Identify which cell holds the provided text, then report its (x, y) central coordinate. 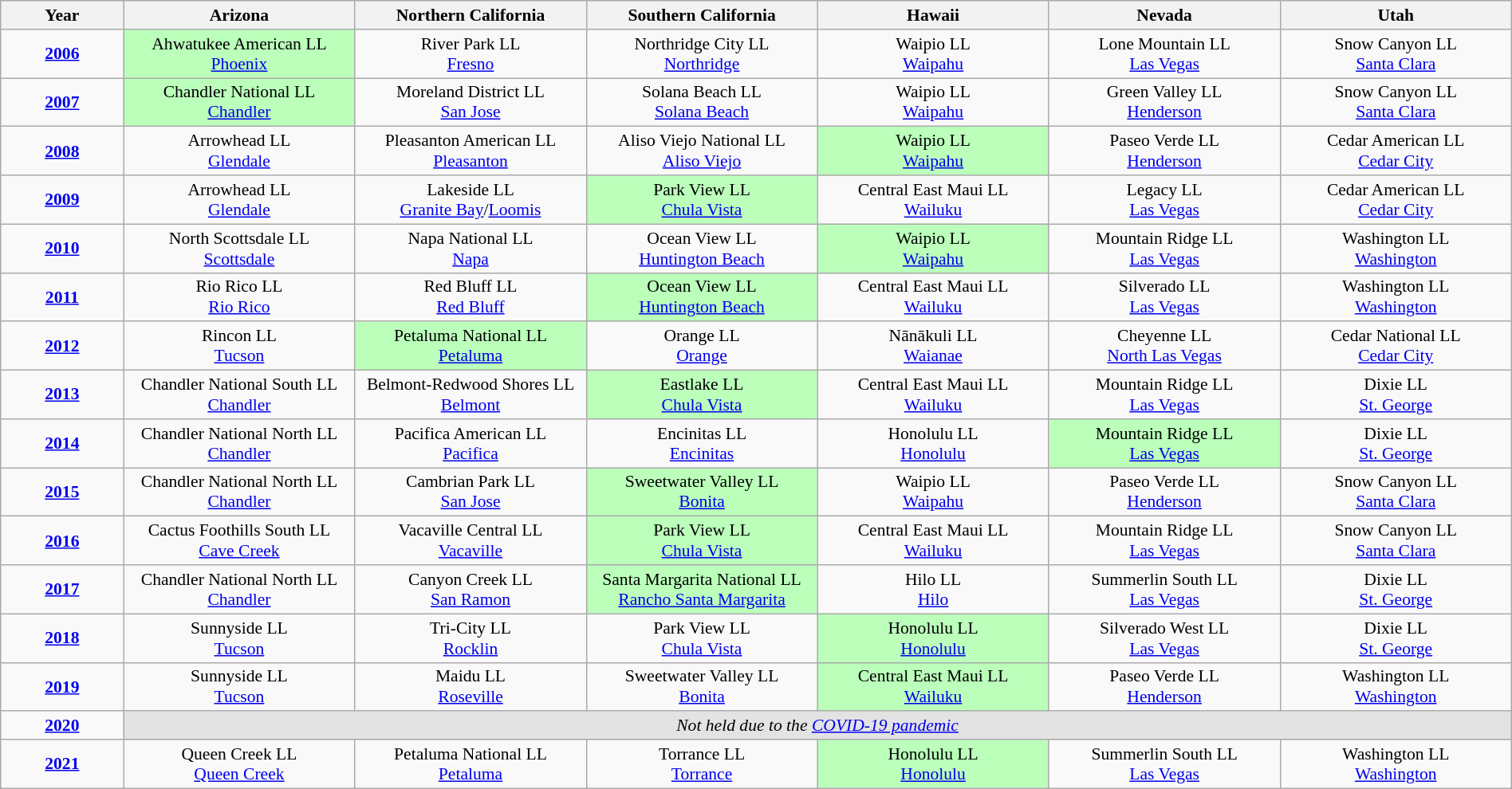
Cambrian Park LLSan Jose (471, 493)
North Scottsdale LLScottsdale (239, 249)
Hawaii (933, 15)
2020 (62, 726)
Moreland District LLSan Jose (471, 102)
Santa Margarita National LLRancho Santa Margarita (702, 590)
Arizona (239, 15)
Queen Creek LLQueen Creek (239, 763)
Lakeside LLGranite Bay/Loomis (471, 199)
Northridge City LLNorthridge (702, 54)
Legacy LLLas Vegas (1164, 199)
2014 (62, 443)
Southern California (702, 15)
2006 (62, 54)
2018 (62, 638)
Orange LLOrange (702, 346)
2019 (62, 687)
2007 (62, 102)
Utah (1396, 15)
Cedar National LLCedar City (1396, 346)
2011 (62, 296)
River Park LLFresno (471, 54)
Chandler National South LLChandler (239, 395)
2010 (62, 249)
2015 (62, 493)
Pleasanton American LLPleasanton (471, 151)
Torrance LLTorrance (702, 763)
Canyon Creek LLSan Ramon (471, 590)
Northern California (471, 15)
2016 (62, 540)
Hilo LLHilo (933, 590)
2008 (62, 151)
Silverado LLLas Vegas (1164, 296)
Pacifica American LLPacifica (471, 443)
Silverado West LLLas Vegas (1164, 638)
Napa National LLNapa (471, 249)
Vacaville Central LLVacaville (471, 540)
Cactus Foothills South LLCave Creek (239, 540)
Tri-City LLRocklin (471, 638)
Not held due to the COVID-19 pandemic (817, 726)
Green Valley LLHenderson (1164, 102)
2017 (62, 590)
2021 (62, 763)
Nānākuli LLWaianae (933, 346)
Aliso Viejo National LLAliso Viejo (702, 151)
Lone Mountain LLLas Vegas (1164, 54)
Cheyenne LLNorth Las Vegas (1164, 346)
2009 (62, 199)
Solana Beach LLSolana Beach (702, 102)
2013 (62, 395)
Belmont-Redwood Shores LLBelmont (471, 395)
Nevada (1164, 15)
Ahwatukee American LLPhoenix (239, 54)
Year (62, 15)
Maidu LLRoseville (471, 687)
Rio Rico LLRio Rico (239, 296)
Chandler National LLChandler (239, 102)
Eastlake LLChula Vista (702, 395)
Rincon LLTucson (239, 346)
2012 (62, 346)
Red Bluff LLRed Bluff (471, 296)
Encinitas LLEncinitas (702, 443)
